Determine the [x, y] coordinate at the center of the cell enclosing the given text.  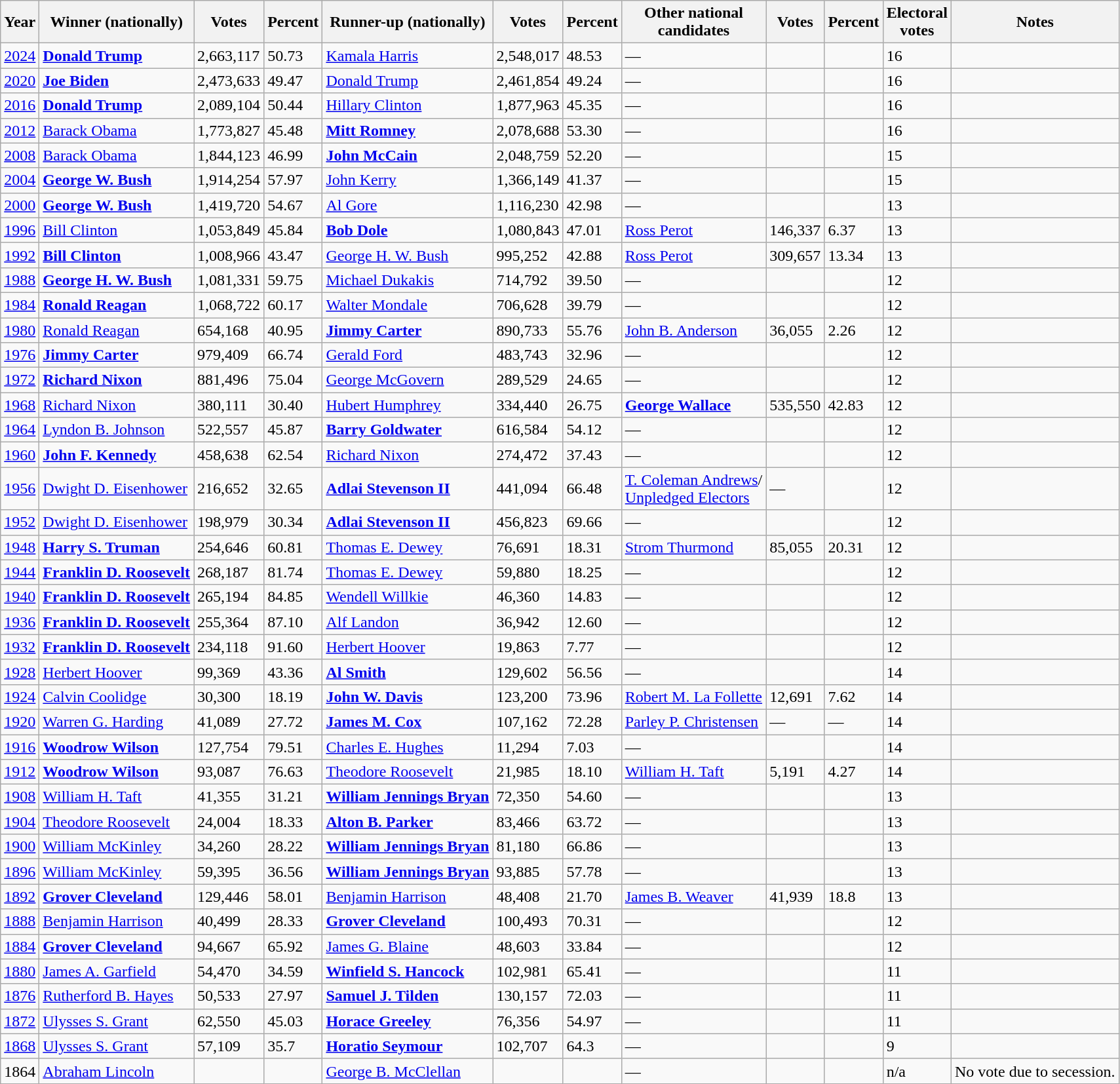
39.79 [592, 305]
49.47 [294, 81]
40.95 [294, 330]
Winfield S. Hancock [408, 971]
48.53 [592, 56]
1,419,720 [229, 205]
309,657 [796, 255]
37.43 [592, 455]
66.74 [294, 355]
1968 [20, 405]
Runner-up (nationally) [408, 22]
43.36 [294, 672]
1928 [20, 672]
66.48 [592, 489]
1888 [20, 921]
979,409 [229, 355]
94,667 [229, 946]
1,877,963 [528, 106]
46,360 [528, 597]
Electoralvotes [917, 22]
64.3 [592, 1046]
John Kerry [408, 180]
83,466 [528, 822]
2012 [20, 130]
129,446 [229, 897]
32.65 [294, 489]
1864 [20, 1071]
Kamala Harris [408, 56]
1920 [20, 722]
Michael Dukakis [408, 280]
21.70 [592, 897]
1988 [20, 280]
Hillary Clinton [408, 106]
John McCain [408, 155]
76,691 [528, 547]
289,529 [528, 380]
535,550 [796, 405]
2,089,104 [229, 106]
4.27 [853, 772]
99,369 [229, 672]
Charles E. Hughes [408, 746]
George McGovern [408, 380]
1884 [20, 946]
50,533 [229, 996]
Al Gore [408, 205]
40,499 [229, 921]
1,773,827 [229, 130]
Parley P. Christensen [693, 722]
483,743 [528, 355]
102,981 [528, 971]
31.21 [294, 797]
18.25 [592, 572]
85,055 [796, 547]
129,602 [528, 672]
1908 [20, 797]
654,168 [229, 330]
30,300 [229, 697]
2,461,854 [528, 81]
62.54 [294, 455]
48,408 [528, 897]
1904 [20, 822]
380,111 [229, 405]
65.41 [592, 971]
Strom Thurmond [693, 547]
13.34 [853, 255]
Robert M. La Follette [693, 697]
334,440 [528, 405]
Horace Greeley [408, 1021]
24.65 [592, 380]
Other nationalcandidates [693, 22]
1892 [20, 897]
52.20 [592, 155]
102,707 [528, 1046]
81,180 [528, 847]
Mitt Romney [408, 130]
2,548,017 [528, 56]
John F. Kennedy [117, 455]
34.59 [294, 971]
20.31 [853, 547]
43.47 [294, 255]
441,094 [528, 489]
James G. Blaine [408, 946]
1956 [20, 489]
1940 [20, 597]
1,053,849 [229, 230]
75.04 [294, 380]
1,081,331 [229, 280]
19,863 [528, 647]
36,055 [796, 330]
7.03 [592, 746]
73.96 [592, 697]
84.85 [294, 597]
28.22 [294, 847]
27.72 [294, 722]
881,496 [229, 380]
1916 [20, 746]
268,187 [229, 572]
265,194 [229, 597]
54.97 [592, 1021]
Hubert Humphrey [408, 405]
65.92 [294, 946]
100,493 [528, 921]
John B. Anderson [693, 330]
146,337 [796, 230]
254,646 [229, 547]
41.37 [592, 180]
1952 [20, 522]
72,350 [528, 797]
70.31 [592, 921]
255,364 [229, 622]
42.98 [592, 205]
James B. Weaver [693, 897]
42.88 [592, 255]
21,985 [528, 772]
706,628 [528, 305]
123,200 [528, 697]
18.10 [592, 772]
30.34 [294, 522]
2.26 [853, 330]
995,252 [528, 255]
54.67 [294, 205]
1948 [20, 547]
2,663,117 [229, 56]
72.03 [592, 996]
1944 [20, 572]
49.24 [592, 81]
1,116,230 [528, 205]
45.03 [294, 1021]
n/a [917, 1071]
1868 [20, 1046]
1,080,843 [528, 230]
Bob Dole [408, 230]
Alton B. Parker [408, 822]
Wendell Willkie [408, 597]
2024 [20, 56]
458,638 [229, 455]
28.33 [294, 921]
1964 [20, 430]
John W. Davis [408, 697]
2,078,688 [528, 130]
Winner (nationally) [117, 22]
1896 [20, 872]
50.44 [294, 106]
Joe Biden [117, 81]
11,294 [528, 746]
Warren G. Harding [117, 722]
Harry S. Truman [117, 547]
Barry Goldwater [408, 430]
1912 [20, 772]
32.96 [592, 355]
1,366,149 [528, 180]
63.72 [592, 822]
34,260 [229, 847]
6.37 [853, 230]
1980 [20, 330]
24,004 [229, 822]
46.99 [294, 155]
1984 [20, 305]
Year [20, 22]
41,939 [796, 897]
130,157 [528, 996]
Walter Mondale [408, 305]
41,089 [229, 722]
714,792 [528, 280]
2,473,633 [229, 81]
76.63 [294, 772]
57,109 [229, 1046]
Alf Landon [408, 622]
57.78 [592, 872]
59,880 [528, 572]
7.77 [592, 647]
5,191 [796, 772]
George Wallace [693, 405]
1,068,722 [229, 305]
45.84 [294, 230]
1880 [20, 971]
35.7 [294, 1046]
66.86 [592, 847]
62,550 [229, 1021]
45.48 [294, 130]
39.50 [592, 280]
1936 [20, 622]
1932 [20, 647]
Al Smith [408, 672]
60.17 [294, 305]
30.40 [294, 405]
36.56 [294, 872]
198,979 [229, 522]
26.75 [592, 405]
1960 [20, 455]
47.01 [592, 230]
274,472 [528, 455]
87.10 [294, 622]
216,652 [229, 489]
107,162 [528, 722]
2008 [20, 155]
1976 [20, 355]
59.75 [294, 280]
Horatio Seymour [408, 1046]
50.73 [294, 56]
James M. Cox [408, 722]
2000 [20, 205]
12,691 [796, 697]
522,557 [229, 430]
93,885 [528, 872]
1872 [20, 1021]
Lyndon B. Johnson [117, 430]
James A. Garfield [117, 971]
1992 [20, 255]
57.97 [294, 180]
53.30 [592, 130]
27.97 [294, 996]
56.56 [592, 672]
9 [917, 1046]
2020 [20, 81]
Notes [1035, 22]
45.35 [592, 106]
42.83 [853, 405]
45.87 [294, 430]
18.19 [294, 697]
Gerald Ford [408, 355]
33.84 [592, 946]
7.62 [853, 697]
36,942 [528, 622]
2016 [20, 106]
69.66 [592, 522]
55.76 [592, 330]
George B. McClellan [408, 1071]
1,008,966 [229, 255]
93,087 [229, 772]
18.31 [592, 547]
Calvin Coolidge [117, 697]
1996 [20, 230]
12.60 [592, 622]
79.51 [294, 746]
234,118 [229, 647]
59,395 [229, 872]
54.12 [592, 430]
76,356 [528, 1021]
1,914,254 [229, 180]
54,470 [229, 971]
Abraham Lincoln [117, 1071]
127,754 [229, 746]
18.33 [294, 822]
No vote due to secession. [1035, 1071]
616,584 [528, 430]
18.8 [853, 897]
60.81 [294, 547]
456,823 [528, 522]
72.28 [592, 722]
91.60 [294, 647]
2,048,759 [528, 155]
1924 [20, 697]
T. Coleman Andrews/Unpledged Electors [693, 489]
58.01 [294, 897]
2004 [20, 180]
1,844,123 [229, 155]
14.83 [592, 597]
48,603 [528, 946]
890,733 [528, 330]
1900 [20, 847]
Rutherford B. Hayes [117, 996]
Samuel J. Tilden [408, 996]
81.74 [294, 572]
1972 [20, 380]
41,355 [229, 797]
54.60 [592, 797]
1876 [20, 996]
